Identify which cell holds the provided text, then report its [X, Y] central coordinate. 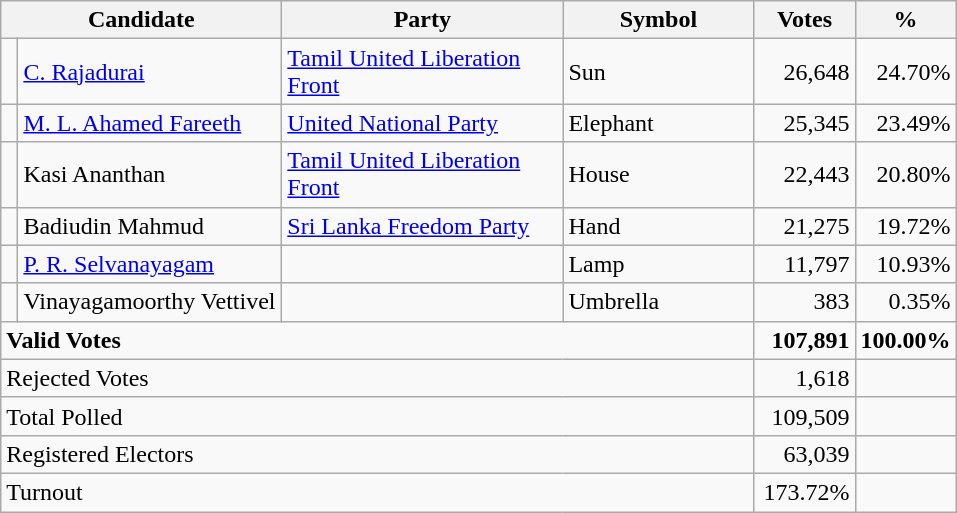
Valid Votes [378, 340]
63,039 [804, 454]
19.72% [906, 226]
Party [422, 20]
Symbol [658, 20]
United National Party [422, 123]
Candidate [142, 20]
Sun [658, 72]
100.00% [906, 340]
0.35% [906, 302]
M. L. Ahamed Fareeth [150, 123]
C. Rajadurai [150, 72]
House [658, 174]
107,891 [804, 340]
25,345 [804, 123]
P. R. Selvanayagam [150, 264]
Votes [804, 20]
173.72% [804, 492]
24.70% [906, 72]
Kasi Ananthan [150, 174]
383 [804, 302]
22,443 [804, 174]
Rejected Votes [378, 378]
26,648 [804, 72]
Lamp [658, 264]
20.80% [906, 174]
23.49% [906, 123]
11,797 [804, 264]
Elephant [658, 123]
Badiudin Mahmud [150, 226]
10.93% [906, 264]
21,275 [804, 226]
% [906, 20]
1,618 [804, 378]
Vinayagamoorthy Vettivel [150, 302]
Sri Lanka Freedom Party [422, 226]
Total Polled [378, 416]
Umbrella [658, 302]
Hand [658, 226]
Registered Electors [378, 454]
109,509 [804, 416]
Turnout [378, 492]
